From the cell containing the given text, extract its center point as [x, y] coordinate. 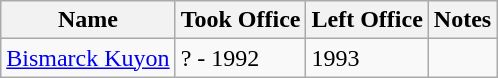
Notes [462, 20]
? - 1992 [240, 58]
Left Office [367, 20]
1993 [367, 58]
Bismarck Kuyon [88, 58]
Took Office [240, 20]
Name [88, 20]
